Search for the cell housing the specified text and yield its (x, y) center coordinate. 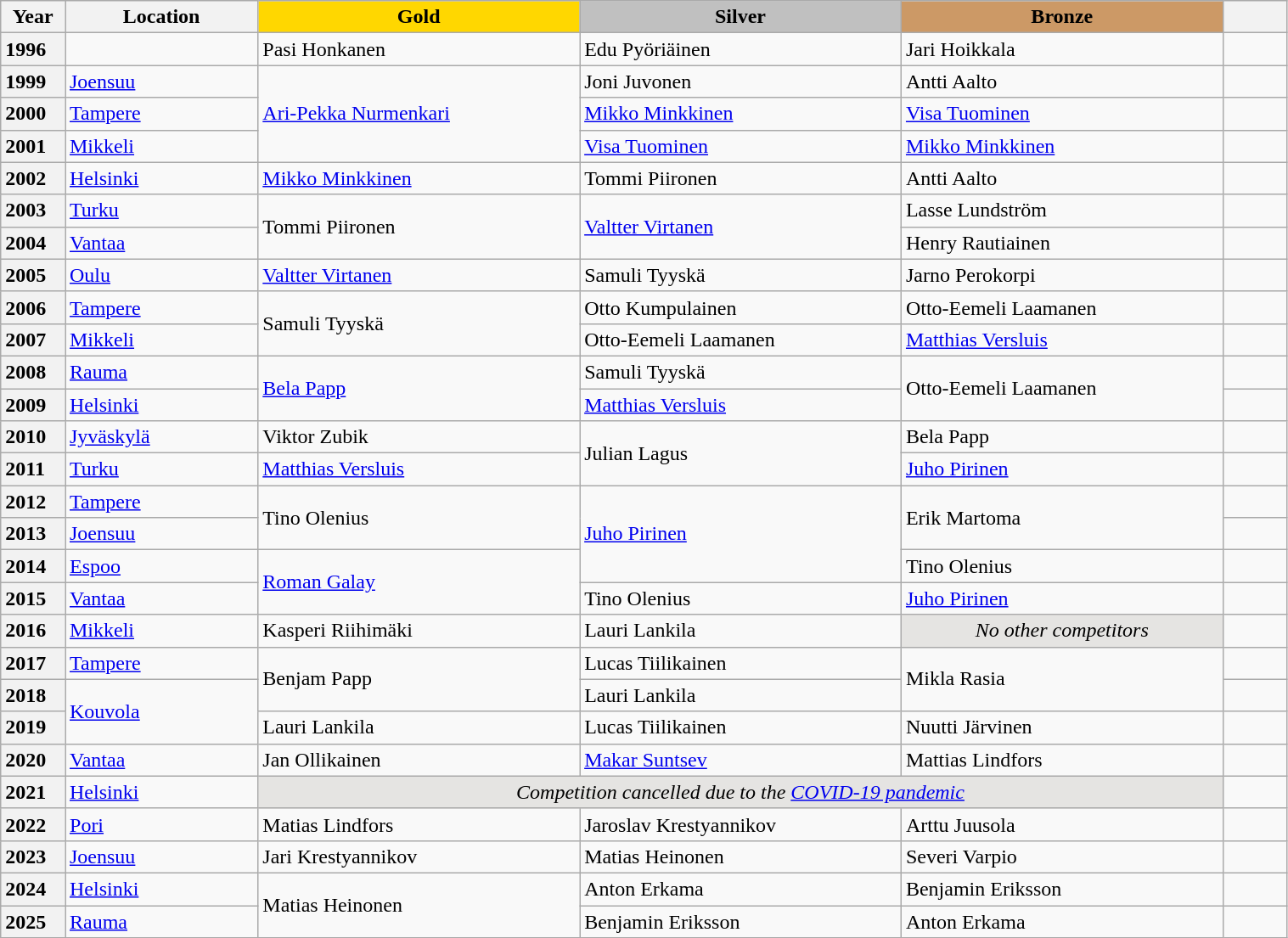
Year (33, 17)
2009 (33, 405)
Mattias Lindfors (1061, 760)
2024 (33, 889)
Jari Krestyannikov (419, 857)
2012 (33, 502)
2005 (33, 275)
Pori (161, 824)
Arttu Juusola (1061, 824)
Silver (740, 17)
2017 (33, 663)
Benjam Papp (419, 679)
2006 (33, 307)
2000 (33, 114)
2011 (33, 469)
Ari-Pekka Nurmenkari (419, 114)
Competition cancelled due to the COVID-19 pandemic (740, 792)
No other competitors (1061, 631)
Bronze (1061, 17)
2004 (33, 243)
2025 (33, 921)
2003 (33, 211)
1999 (33, 81)
2023 (33, 857)
2001 (33, 146)
Kasperi Riihimäki (419, 631)
Henry Rautiainen (1061, 243)
Location (161, 17)
2021 (33, 792)
Kouvola (161, 711)
Jarno Perokorpi (1061, 275)
2014 (33, 566)
Jan Ollikainen (419, 760)
2010 (33, 437)
Jaroslav Krestyannikov (740, 824)
Viktor Zubik (419, 437)
Pasi Honkanen (419, 49)
Mikla Rasia (1061, 679)
Edu Pyöriäinen (740, 49)
2007 (33, 340)
1996 (33, 49)
2020 (33, 760)
2002 (33, 178)
Matias Lindfors (419, 824)
Lasse Lundström (1061, 211)
2019 (33, 727)
Joni Juvonen (740, 81)
2008 (33, 372)
Jyväskylä (161, 437)
2018 (33, 695)
Otto Kumpulainen (740, 307)
Severi Varpio (1061, 857)
Erik Martoma (1061, 518)
2013 (33, 534)
Oulu (161, 275)
Espoo (161, 566)
2016 (33, 631)
Makar Suntsev (740, 760)
Roman Galay (419, 582)
2015 (33, 598)
2022 (33, 824)
Nuutti Järvinen (1061, 727)
Jari Hoikkala (1061, 49)
Gold (419, 17)
Julian Lagus (740, 453)
